Output the (X, Y) coordinate of the center of the cell containing the given text.  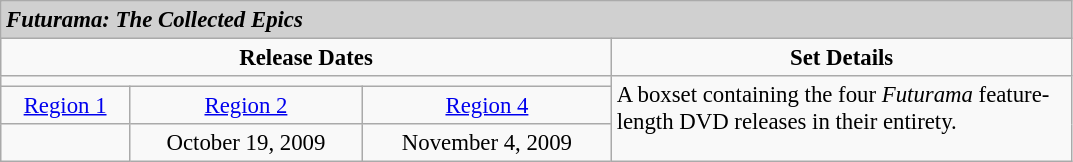
November 4, 2009 (488, 143)
Region 1 (66, 106)
Release Dates (306, 58)
Set Details (842, 58)
Region 4 (488, 106)
Region 2 (246, 106)
Futurama: The Collected Epics (536, 20)
October 19, 2009 (246, 143)
A boxset containing the four Futurama feature-length DVD releases in their entirety. (842, 119)
